Detect which cell encompasses the target text, then output its (x, y) center coordinate. 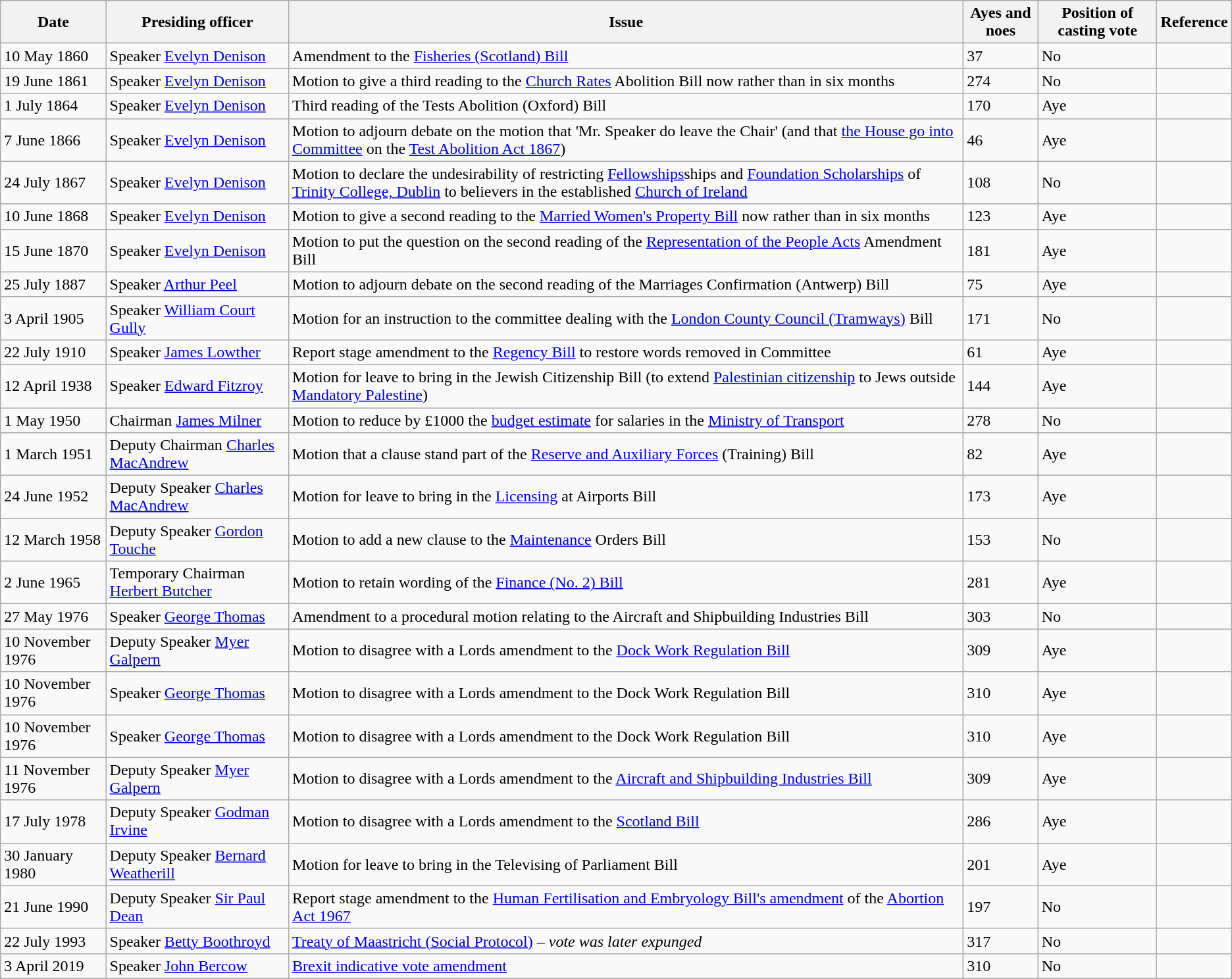
Speaker Edward Fitzroy (197, 386)
108 (1000, 183)
Speaker John Bercow (197, 966)
303 (1000, 616)
153 (1000, 540)
Third reading of the Tests Abolition (Oxford) Bill (627, 106)
Deputy Speaker Bernard Weatherill (197, 865)
123 (1000, 216)
Ayes and noes (1000, 22)
197 (1000, 907)
22 July 1910 (53, 352)
281 (1000, 583)
286 (1000, 821)
21 June 1990 (53, 907)
Motion to retain wording of the Finance (No. 2) Bill (627, 583)
Reference (1194, 22)
2 June 1965 (53, 583)
Presiding officer (197, 22)
Motion to disagree with a Lords amendment to the Scotland Bill (627, 821)
Report stage amendment to the Human Fertilisation and Embryology Bill's amendment of the Abortion Act 1967 (627, 907)
Motion that a clause stand part of the Reserve and Auxiliary Forces (Training) Bill (627, 454)
17 July 1978 (53, 821)
Brexit indicative vote amendment (627, 966)
278 (1000, 420)
Amendment to the Fisheries (Scotland) Bill (627, 56)
82 (1000, 454)
Speaker Arthur Peel (197, 284)
173 (1000, 497)
Amendment to a procedural motion relating to the Aircraft and Shipbuilding Industries Bill (627, 616)
22 July 1993 (53, 941)
75 (1000, 284)
144 (1000, 386)
Deputy Speaker Godman Irvine (197, 821)
Motion to add a new clause to the Maintenance Orders Bill (627, 540)
37 (1000, 56)
Treaty of Maastricht (Social Protocol) – vote was later expunged (627, 941)
Issue (627, 22)
Motion for leave to bring in the Jewish Citizenship Bill (to extend Palestinian citizenship to Jews outside Mandatory Palestine) (627, 386)
Chairman James Milner (197, 420)
201 (1000, 865)
Motion for an instruction to the committee dealing with the London County Council (Tramways) Bill (627, 318)
27 May 1976 (53, 616)
181 (1000, 250)
Speaker William Court Gully (197, 318)
274 (1000, 81)
171 (1000, 318)
12 April 1938 (53, 386)
Temporary Chairman Herbert Butcher (197, 583)
3 April 1905 (53, 318)
Deputy Speaker Gordon Touche (197, 540)
10 May 1860 (53, 56)
Motion to reduce by £1000 the budget estimate for salaries in the Ministry of Transport (627, 420)
10 June 1868 (53, 216)
Motion to adjourn debate on the second reading of the Marriages Confirmation (Antwerp) Bill (627, 284)
1 May 1950 (53, 420)
25 July 1887 (53, 284)
Report stage amendment to the Regency Bill to restore words removed in Committee (627, 352)
Position of casting vote (1098, 22)
170 (1000, 106)
Motion for leave to bring in the Licensing at Airports Bill (627, 497)
12 March 1958 (53, 540)
Motion to disagree with a Lords amendment to the Aircraft and Shipbuilding Industries Bill (627, 779)
1 March 1951 (53, 454)
Deputy Speaker Sir Paul Dean (197, 907)
61 (1000, 352)
24 June 1952 (53, 497)
Motion to give a third reading to the Church Rates Abolition Bill now rather than in six months (627, 81)
317 (1000, 941)
Deputy Speaker Charles MacAndrew (197, 497)
19 June 1861 (53, 81)
46 (1000, 139)
7 June 1866 (53, 139)
1 July 1864 (53, 106)
Date (53, 22)
Motion to adjourn debate on the motion that 'Mr. Speaker do leave the Chair' (and that the House go into Committee on the Test Abolition Act 1867) (627, 139)
Motion for leave to bring in the Televising of Parliament Bill (627, 865)
Motion to put the question on the second reading of the Representation of the People Acts Amendment Bill (627, 250)
30 January 1980 (53, 865)
Motion to give a second reading to the Married Women's Property Bill now rather than in six months (627, 216)
Speaker James Lowther (197, 352)
11 November 1976 (53, 779)
15 June 1870 (53, 250)
3 April 2019 (53, 966)
24 July 1867 (53, 183)
Speaker Betty Boothroyd (197, 941)
Deputy Chairman Charles MacAndrew (197, 454)
